Identify which cell holds the provided text, then report its (X, Y) central coordinate. 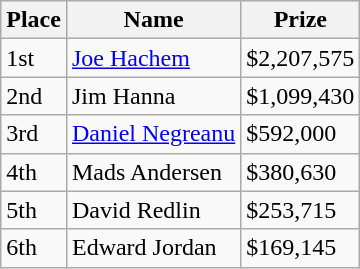
$1,099,430 (300, 96)
$253,715 (300, 210)
$380,630 (300, 172)
3rd (34, 134)
David Redlin (153, 210)
2nd (34, 96)
6th (34, 248)
Prize (300, 20)
1st (34, 58)
Place (34, 20)
$592,000 (300, 134)
5th (34, 210)
Daniel Negreanu (153, 134)
Jim Hanna (153, 96)
4th (34, 172)
$169,145 (300, 248)
Mads Andersen (153, 172)
Edward Jordan (153, 248)
$2,207,575 (300, 58)
Joe Hachem (153, 58)
Name (153, 20)
